Identify which cell holds the provided text, then report its (X, Y) central coordinate. 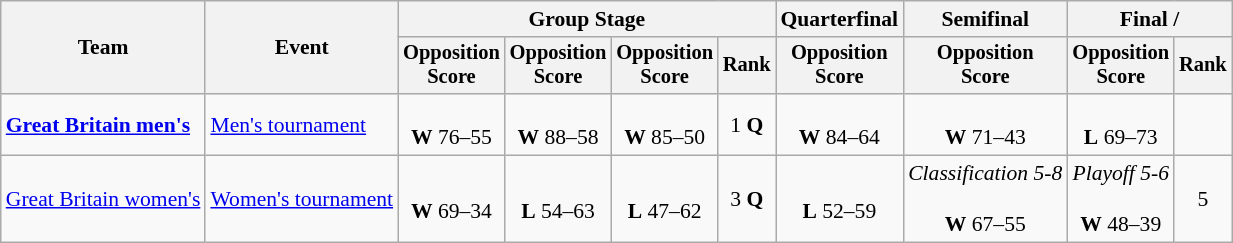
L 69–73 (1120, 124)
L 47–62 (664, 200)
Final / (1149, 19)
Classification 5-8W 67–55 (985, 200)
W 76–55 (452, 124)
W 85–50 (664, 124)
Group Stage (586, 19)
Great Britain men's (104, 124)
Men's tournament (302, 124)
L 54–63 (558, 200)
Great Britain women's (104, 200)
Quarterfinal (840, 19)
3 Q (747, 200)
Team (104, 48)
Playoff 5-6W 48–39 (1120, 200)
Women's tournament (302, 200)
W 88–58 (558, 124)
W 69–34 (452, 200)
1 Q (747, 124)
W 84–64 (840, 124)
5 (1203, 200)
L 52–59 (840, 200)
Semifinal (985, 19)
W 71–43 (985, 124)
Event (302, 48)
